From the cell containing the given text, extract its center point as [x, y] coordinate. 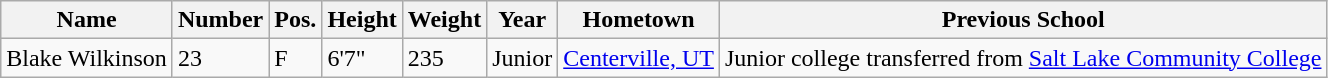
Hometown [639, 20]
235 [444, 58]
Number [220, 20]
Blake Wilkinson [87, 58]
Year [522, 20]
23 [220, 58]
Junior [522, 58]
Pos. [296, 20]
Height [362, 20]
Previous School [1023, 20]
Centerville, UT [639, 58]
6'7" [362, 58]
F [296, 58]
Junior college transferred from Salt Lake Community College [1023, 58]
Name [87, 20]
Weight [444, 20]
